Scan for the cell matching the given text and deliver its (x, y) coordinate at center. 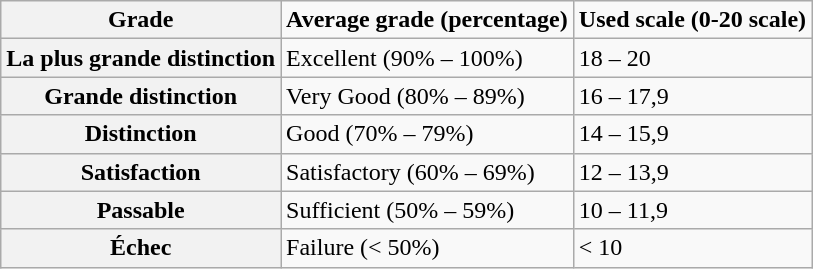
Excellent (90% – 100%) (428, 58)
Échec (141, 248)
18 – 20 (692, 58)
Used scale (0-20 scale) (692, 20)
12 – 13,9 (692, 172)
16 – 17,9 (692, 96)
Satisfactory (60% – 69%) (428, 172)
14 – 15,9 (692, 134)
Very Good (80% – 89%) (428, 96)
Good (70% – 79%) (428, 134)
La plus grande distinction (141, 58)
Average grade (percentage) (428, 20)
10 – 11,9 (692, 210)
Grade (141, 20)
Sufficient (50% – 59%) (428, 210)
Failure (< 50%) (428, 248)
Distinction (141, 134)
Passable (141, 210)
Satisfaction (141, 172)
Grande distinction (141, 96)
< 10 (692, 248)
